Identify which cell holds the provided text, then report its [x, y] central coordinate. 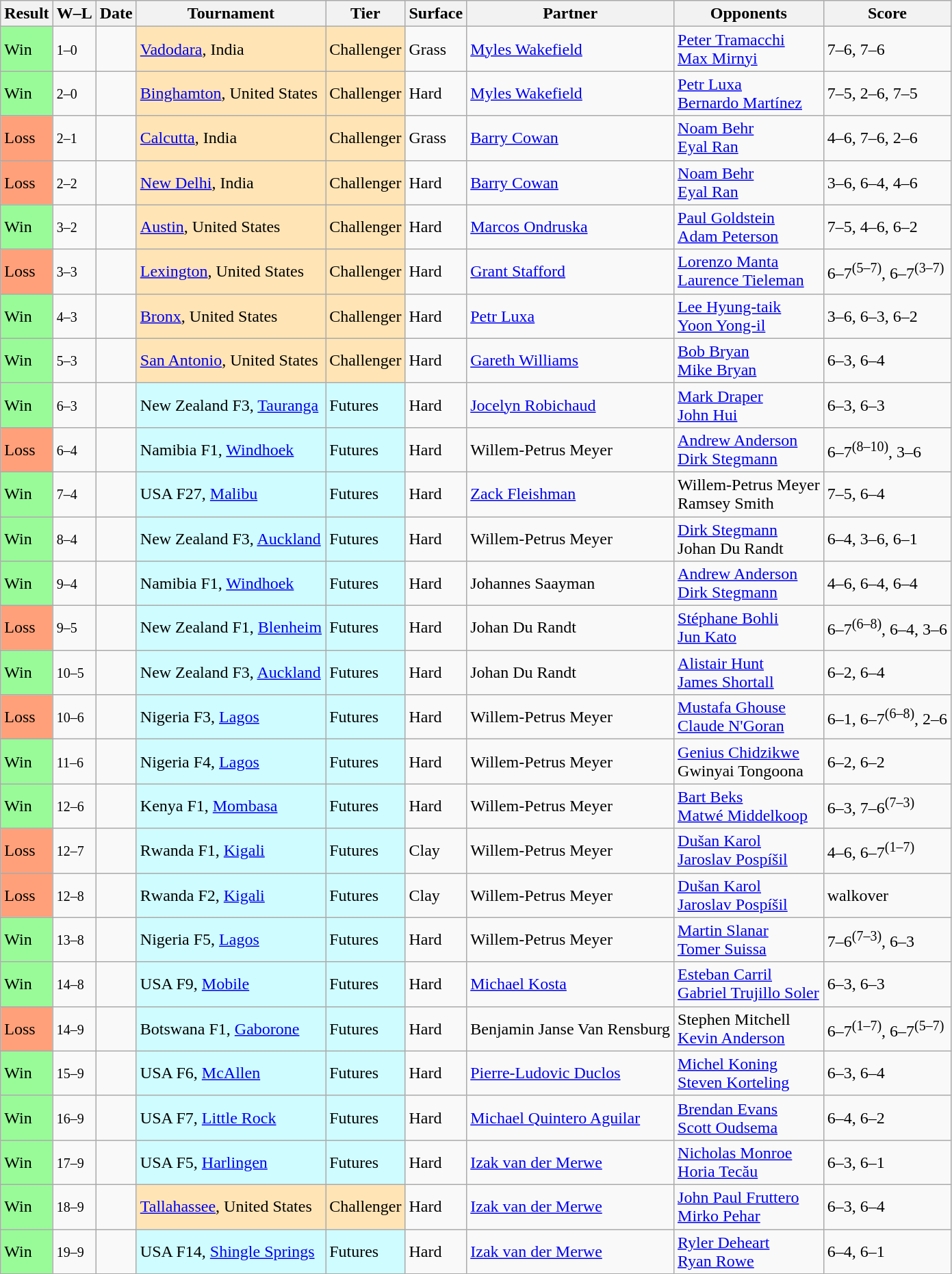
12–6 [74, 806]
Rwanda F2, Kigali [231, 895]
Tournament [231, 14]
Paul Goldstein Adam Peterson [749, 227]
6–4 [74, 449]
Pierre-Ludovic Duclos [571, 1073]
Brendan Evans Scott Oudsema [749, 1117]
Tier [365, 14]
14–9 [74, 1028]
2–1 [74, 138]
Lee Hyung-taik Yoon Yong-il [749, 316]
W–L [74, 14]
2–2 [74, 182]
Mark Draper John Hui [749, 405]
New Zealand F1, Blenheim [231, 628]
Tallahassee, United States [231, 1206]
Esteban Carril Gabriel Trujillo Soler [749, 984]
1–0 [74, 49]
6–3, 6–1 [887, 1162]
Petr Luxa [571, 316]
Austin, United States [231, 227]
Surface [436, 14]
Nigeria F5, Lagos [231, 939]
4–6, 6–7(1–7) [887, 850]
12–7 [74, 850]
3–6, 6–3, 6–2 [887, 316]
Marcos Ondruska [571, 227]
Johannes Saayman [571, 583]
San Antonio, United States [231, 360]
3–6, 6–4, 4–6 [887, 182]
USA F27, Malibu [231, 494]
New Zealand F3, Tauranga [231, 405]
13–8 [74, 939]
Score [887, 14]
17–9 [74, 1162]
Benjamin Janse Van Rensburg [571, 1028]
Alistair Hunt James Shortall [749, 672]
Grant Stafford [571, 271]
Peter Tramacchi Max Mirnyi [749, 49]
10–6 [74, 717]
6–4, 3–6, 6–1 [887, 538]
7–5, 4–6, 6–2 [887, 227]
Opponents [749, 14]
Bob Bryan Mike Bryan [749, 360]
16–9 [74, 1117]
walkover [887, 895]
Stephen Mitchell Kevin Anderson [749, 1028]
6–7(1–7), 6–7(5–7) [887, 1028]
Michael Quintero Aguilar [571, 1117]
6–7(5–7), 6–7(3–7) [887, 271]
USA F5, Harlingen [231, 1162]
5–3 [74, 360]
Lorenzo Manta Laurence Tieleman [749, 271]
7–6, 7–6 [887, 49]
Rwanda F1, Kigali [231, 850]
Botswana F1, Gaborone [231, 1028]
USA F9, Mobile [231, 984]
Result [27, 14]
Nigeria F3, Lagos [231, 717]
6–1, 6–7(6–8), 2–6 [887, 717]
7–4 [74, 494]
Nicholas Monroe Horia Tecău [749, 1162]
18–9 [74, 1206]
Lexington, United States [231, 271]
New Delhi, India [231, 182]
USA F6, McAllen [231, 1073]
Gareth Williams [571, 360]
6–4, 6–1 [887, 1251]
14–8 [74, 984]
Nigeria F4, Lagos [231, 761]
Jocelyn Robichaud [571, 405]
Kenya F1, Mombasa [231, 806]
Binghamton, United States [231, 93]
USA F14, Shingle Springs [231, 1251]
7–5, 2–6, 7–5 [887, 93]
Dirk Stegmann Johan Du Randt [749, 538]
Vadodara, India [231, 49]
8–4 [74, 538]
Zack Fleishman [571, 494]
12–8 [74, 895]
Martin Slanar Tomer Suissa [749, 939]
Michel Koning Steven Korteling [749, 1073]
Stéphane Bohli Jun Kato [749, 628]
Bronx, United States [231, 316]
Michael Kosta [571, 984]
6–7(6–8), 6–4, 3–6 [887, 628]
Willem-Petrus Meyer Ramsey Smith [749, 494]
10–5 [74, 672]
Petr Luxa Bernardo Martínez [749, 93]
6–7(8–10), 3–6 [887, 449]
Mustafa Ghouse Claude N'Goran [749, 717]
Calcutta, India [231, 138]
9–5 [74, 628]
John Paul Fruttero Mirko Pehar [749, 1206]
Date [116, 14]
6–3 [74, 405]
Genius Chidzikwe Gwinyai Tongoona [749, 761]
2–0 [74, 93]
3–2 [74, 227]
4–6, 6–4, 6–4 [887, 583]
15–9 [74, 1073]
7–6(7–3), 6–3 [887, 939]
Ryler Deheart Ryan Rowe [749, 1251]
6–2, 6–4 [887, 672]
19–9 [74, 1251]
7–5, 6–4 [887, 494]
9–4 [74, 583]
Bart Beks Matwé Middelkoop [749, 806]
11–6 [74, 761]
3–3 [74, 271]
6–3, 7–6(7–3) [887, 806]
4–3 [74, 316]
6–2, 6–2 [887, 761]
Partner [571, 14]
4–6, 7–6, 2–6 [887, 138]
6–4, 6–2 [887, 1117]
USA F7, Little Rock [231, 1117]
